Detect which cell encompasses the target text, then output its [X, Y] center coordinate. 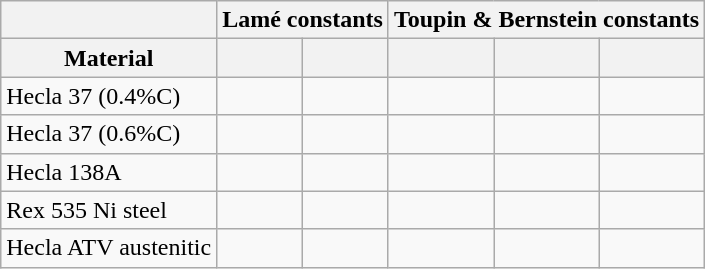
Rex 535 Ni steel [109, 210]
Material [109, 58]
Hecla 138A [109, 172]
Lamé constants [303, 20]
Hecla 37 (0.4%C) [109, 96]
Hecla ATV austenitic [109, 248]
Hecla 37 (0.6%C) [109, 134]
Toupin & Bernstein constants [546, 20]
